For the text-containing cell, return its midpoint in (x, y) coordinate format. 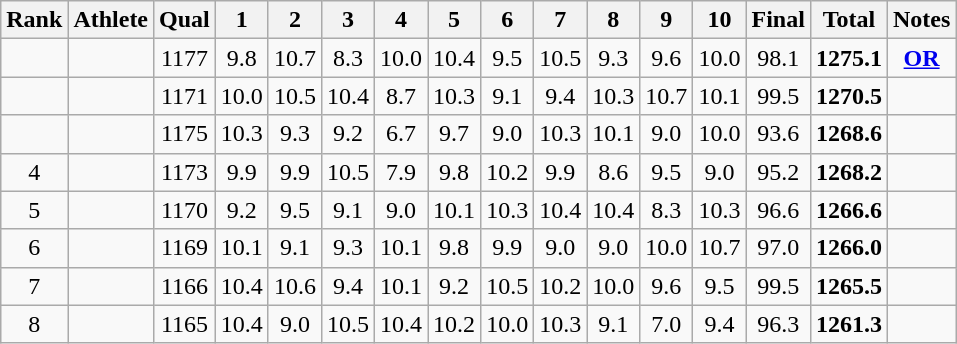
10 (720, 20)
1169 (185, 248)
Total (848, 20)
3 (348, 20)
1266.0 (848, 248)
1165 (185, 324)
1265.5 (848, 286)
2 (294, 20)
OR (921, 58)
10.6 (294, 286)
1177 (185, 58)
9 (666, 20)
8.7 (402, 96)
1171 (185, 96)
98.1 (778, 58)
Rank (34, 20)
1 (242, 20)
1268.2 (848, 172)
1173 (185, 172)
1166 (185, 286)
7.0 (666, 324)
97.0 (778, 248)
1266.6 (848, 210)
7.9 (402, 172)
93.6 (778, 134)
95.2 (778, 172)
96.3 (778, 324)
1275.1 (848, 58)
Final (778, 20)
1270.5 (848, 96)
96.6 (778, 210)
1261.3 (848, 324)
8.6 (614, 172)
Qual (185, 20)
6.7 (402, 134)
Athlete (111, 20)
Notes (921, 20)
1268.6 (848, 134)
9.7 (454, 134)
1175 (185, 134)
1170 (185, 210)
